Provide the (x, y) coordinate of the cell's center where the given text is located.  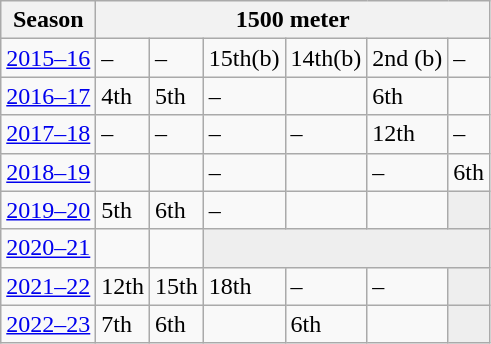
1500 meter (293, 20)
2019–20 (48, 210)
15th(b) (244, 58)
2017–18 (48, 134)
2021–22 (48, 286)
Season (48, 20)
2018–19 (48, 172)
7th (123, 324)
4th (123, 96)
2020–21 (48, 248)
15th (177, 286)
2015–16 (48, 58)
2016–17 (48, 96)
2nd (b) (408, 58)
14th(b) (326, 58)
18th (244, 286)
2022–23 (48, 324)
